Detect which cell encompasses the target text, then output its (x, y) center coordinate. 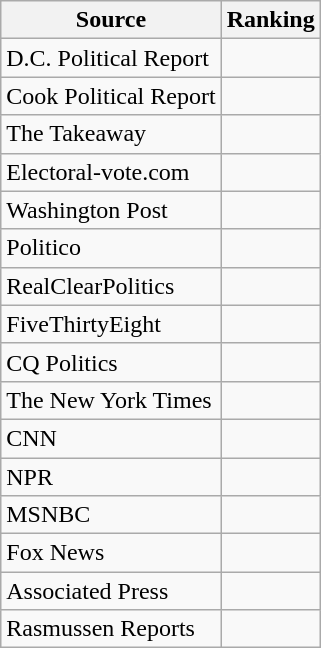
The Takeaway (111, 134)
Electoral-vote.com (111, 172)
Source (111, 20)
Rasmussen Reports (111, 629)
Associated Press (111, 591)
The New York Times (111, 400)
NPR (111, 477)
MSNBC (111, 515)
RealClearPolitics (111, 286)
Ranking (270, 20)
Politico (111, 248)
Washington Post (111, 210)
Fox News (111, 553)
CQ Politics (111, 362)
D.C. Political Report (111, 58)
FiveThirtyEight (111, 324)
Cook Political Report (111, 96)
CNN (111, 438)
